From the cell containing the given text, extract its center point as (X, Y) coordinate. 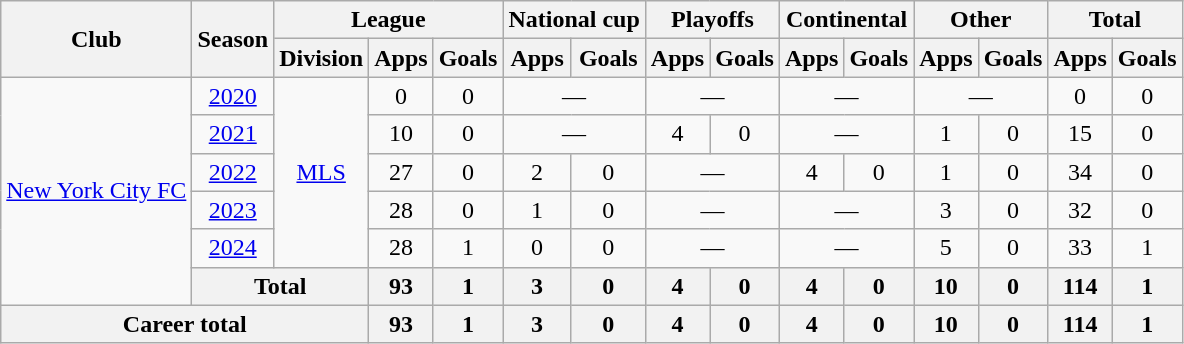
2020 (233, 96)
2023 (233, 210)
2024 (233, 248)
MLS (322, 172)
33 (1080, 248)
Other (981, 20)
Season (233, 39)
2 (537, 172)
2022 (233, 172)
Division (322, 58)
5 (946, 248)
Playoffs (712, 20)
2021 (233, 134)
League (388, 20)
32 (1080, 210)
15 (1080, 134)
National cup (574, 20)
Club (96, 39)
34 (1080, 172)
27 (401, 172)
New York City FC (96, 191)
Continental (846, 20)
Career total (185, 324)
